Return (X, Y) of the center of cell containing provided text 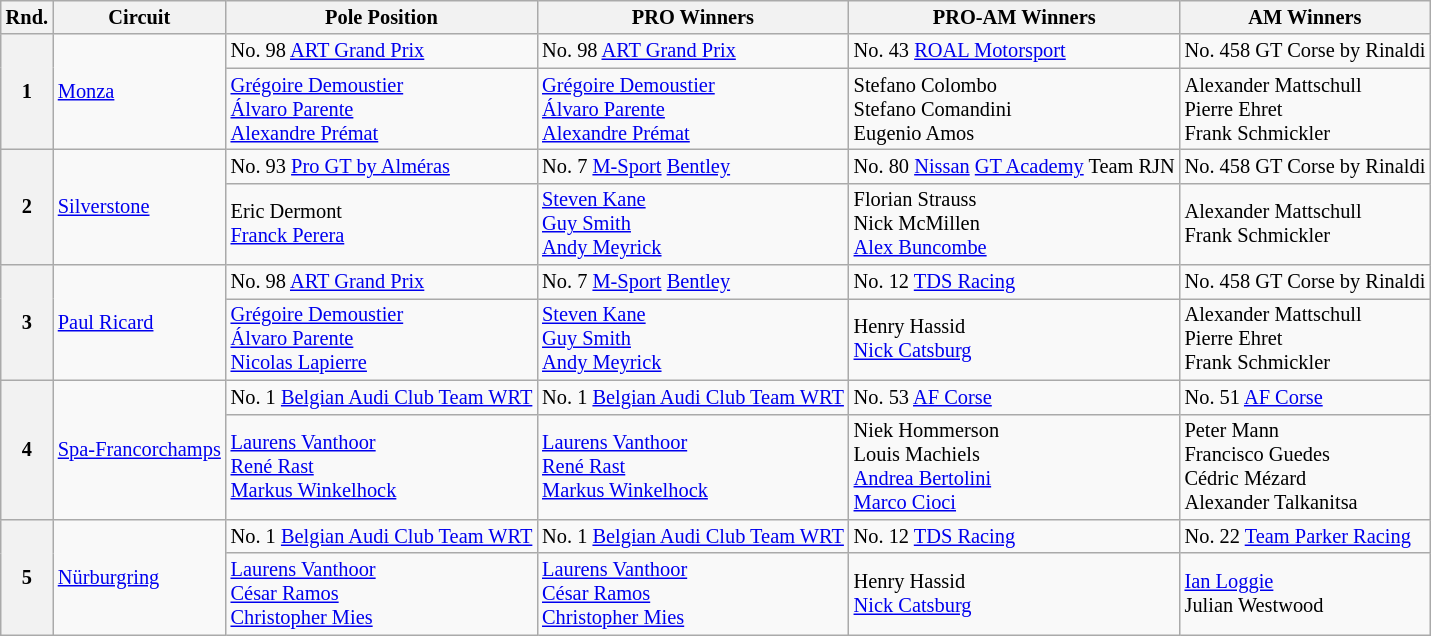
1 (27, 92)
3 (27, 322)
Alexander Mattschull Frank Schmickler (1306, 224)
2 (27, 206)
Paul Ricard (140, 322)
No. 53 AF Corse (1014, 397)
AM Winners (1306, 17)
Silverstone (140, 206)
Nürburgring (140, 576)
Eric Dermont Franck Perera (382, 224)
Niek Hommerson Louis Machiels Andrea Bertolini Marco Cioci (1014, 467)
No. 93 Pro GT by Alméras (382, 166)
PRO-AM Winners (1014, 17)
Spa-Francorchamps (140, 450)
Stefano Colombo Stefano Comandini Eugenio Amos (1014, 109)
No. 80 Nissan GT Academy Team RJN (1014, 166)
Florian Strauss Nick McMillen Alex Buncombe (1014, 224)
No. 22 Team Parker Racing (1306, 536)
Ian Loggie Julian Westwood (1306, 594)
Rnd. (27, 17)
PRO Winners (693, 17)
Peter Mann Francisco Guedes Cédric Mézard Alexander Talkanitsa (1306, 467)
4 (27, 450)
Monza (140, 92)
Pole Position (382, 17)
No. 51 AF Corse (1306, 397)
Circuit (140, 17)
Grégoire Demoustier Álvaro Parente Nicolas Lapierre (382, 339)
No. 43 ROAL Motorsport (1014, 51)
5 (27, 576)
